Return [X, Y] of the center of cell containing provided text 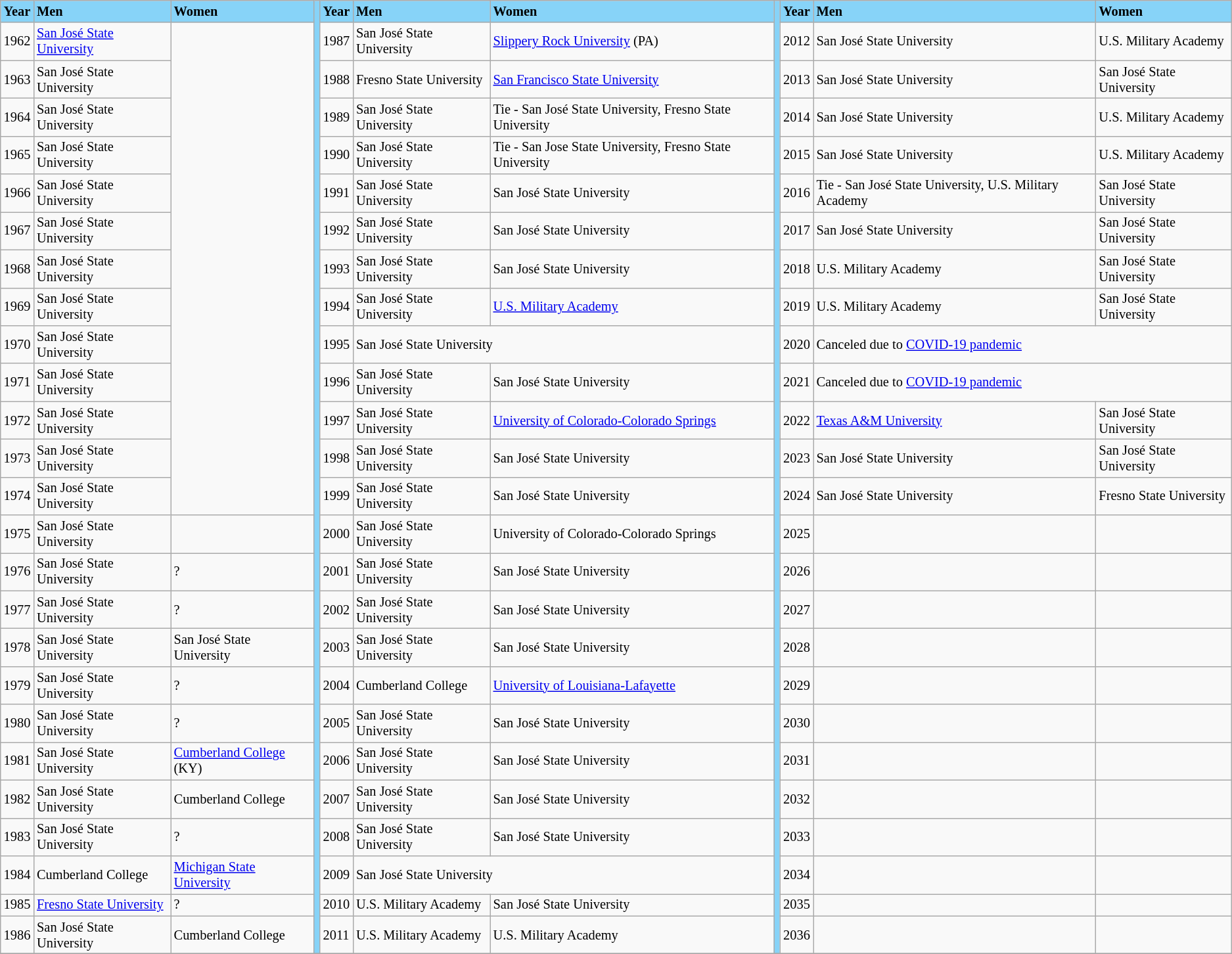
1984 [17, 874]
1990 [336, 155]
1966 [17, 193]
2012 [796, 41]
1987 [336, 41]
Texas A&M University [955, 420]
2031 [796, 761]
2036 [796, 935]
1993 [336, 269]
1977 [17, 610]
Michigan State University [242, 874]
1972 [17, 420]
1979 [17, 685]
2034 [796, 874]
1999 [336, 496]
1985 [17, 905]
1965 [17, 155]
1975 [17, 534]
1994 [336, 307]
2001 [336, 572]
Tie - San José State University, U.S. Military Academy [955, 193]
1991 [336, 193]
1996 [336, 382]
2002 [336, 610]
2011 [336, 935]
1986 [17, 935]
1995 [336, 344]
2014 [796, 117]
San Francisco State University [632, 79]
1988 [336, 79]
2027 [796, 610]
1976 [17, 572]
Slippery Rock University (PA) [632, 41]
2017 [796, 231]
1970 [17, 344]
1964 [17, 117]
Tie - San José State University, Fresno State University [632, 117]
2005 [336, 723]
2004 [336, 685]
1978 [17, 647]
2006 [336, 761]
2007 [336, 799]
2013 [796, 79]
2000 [336, 534]
2023 [796, 458]
1974 [17, 496]
1983 [17, 837]
2029 [796, 685]
1968 [17, 269]
2021 [796, 382]
1969 [17, 307]
2019 [796, 307]
1998 [336, 458]
Tie - San Jose State University, Fresno State University [632, 155]
2003 [336, 647]
2024 [796, 496]
2022 [796, 420]
1971 [17, 382]
1980 [17, 723]
2032 [796, 799]
1962 [17, 41]
1989 [336, 117]
2018 [796, 269]
University of Louisiana-Lafayette [632, 685]
2033 [796, 837]
2028 [796, 647]
2015 [796, 155]
2035 [796, 905]
1982 [17, 799]
2030 [796, 723]
1997 [336, 420]
1963 [17, 79]
2020 [796, 344]
1981 [17, 761]
2026 [796, 572]
1992 [336, 231]
2008 [336, 837]
2025 [796, 534]
Cumberland College (KY) [242, 761]
1973 [17, 458]
2010 [336, 905]
1967 [17, 231]
2009 [336, 874]
2016 [796, 193]
